Extract the [X, Y] coordinate from the center of the cell holding the provided text.  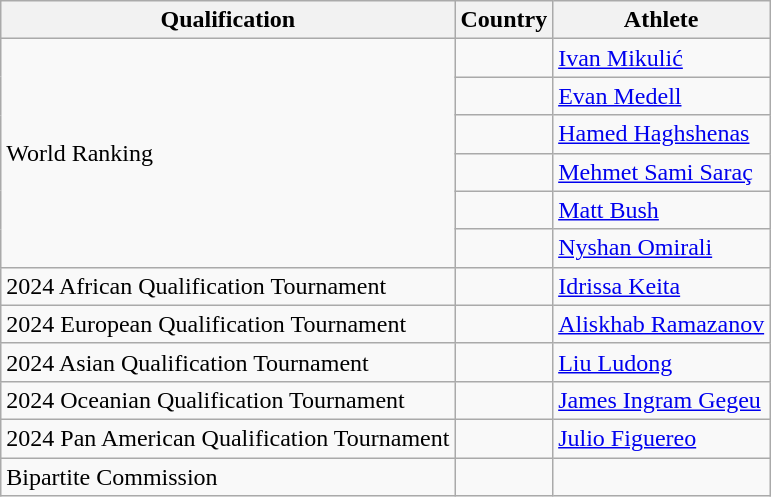
Athlete [662, 20]
Liu Ludong [662, 362]
Qualification [228, 20]
Mehmet Sami Saraç [662, 172]
Nyshan Omirali [662, 248]
Hamed Haghshenas [662, 134]
Bipartite Commission [228, 477]
Matt Bush [662, 210]
World Ranking [228, 153]
Country [504, 20]
2024 Asian Qualification Tournament [228, 362]
James Ingram Gegeu [662, 400]
Idrissa Keita [662, 286]
Ivan Mikulić [662, 58]
2024 African Qualification Tournament [228, 286]
2024 Pan American Qualification Tournament [228, 438]
Julio Figuereo [662, 438]
Aliskhab Ramazanov [662, 324]
Evan Medell [662, 96]
2024 European Qualification Tournament [228, 324]
2024 Oceanian Qualification Tournament [228, 400]
